Scan for the cell matching the given text and deliver its (x, y) coordinate at center. 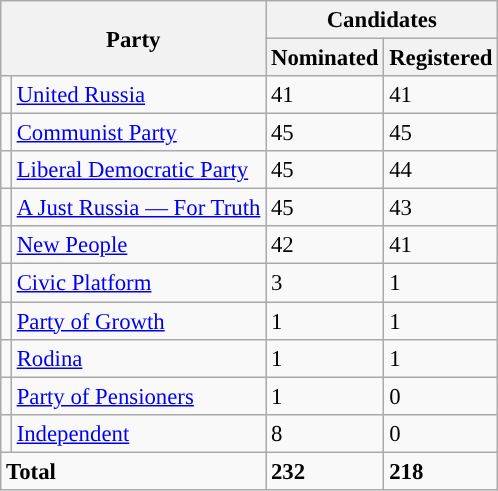
42 (325, 245)
Communist Party (138, 133)
United Russia (138, 95)
Candidates (382, 20)
Civic Platform (138, 283)
Liberal Democratic Party (138, 170)
43 (441, 208)
44 (441, 170)
Rodina (138, 358)
Party of Pensioners (138, 396)
Party (134, 38)
Nominated (325, 58)
232 (325, 471)
Independent (138, 433)
Total (134, 471)
A Just Russia — For Truth (138, 208)
Party of Growth (138, 321)
218 (441, 471)
3 (325, 283)
8 (325, 433)
Registered (441, 58)
New People (138, 245)
